Output the [x, y] coordinate of the center of the cell containing the given text.  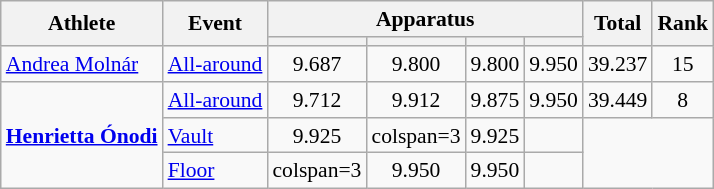
8 [682, 100]
9.687 [316, 64]
Floor [216, 171]
Vault [216, 136]
9.875 [496, 100]
Apparatus [425, 19]
Event [216, 24]
Andrea Molnár [82, 64]
Henrietta Ónodi [82, 136]
9.912 [416, 100]
Athlete [82, 24]
15 [682, 64]
39.449 [618, 100]
Rank [682, 24]
9.712 [316, 100]
39.237 [618, 64]
Total [618, 24]
